Detect which cell encompasses the target text, then output its [x, y] center coordinate. 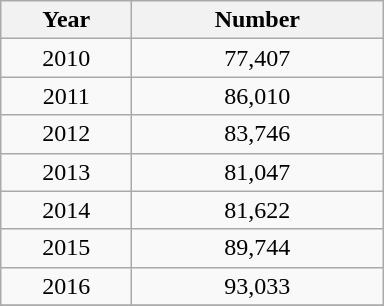
2012 [66, 134]
81,047 [258, 172]
2011 [66, 96]
2013 [66, 172]
83,746 [258, 134]
2010 [66, 58]
77,407 [258, 58]
Year [66, 20]
89,744 [258, 248]
2016 [66, 286]
2015 [66, 248]
2014 [66, 210]
81,622 [258, 210]
86,010 [258, 96]
Number [258, 20]
93,033 [258, 286]
